Return [X, Y] of the center of cell containing provided text 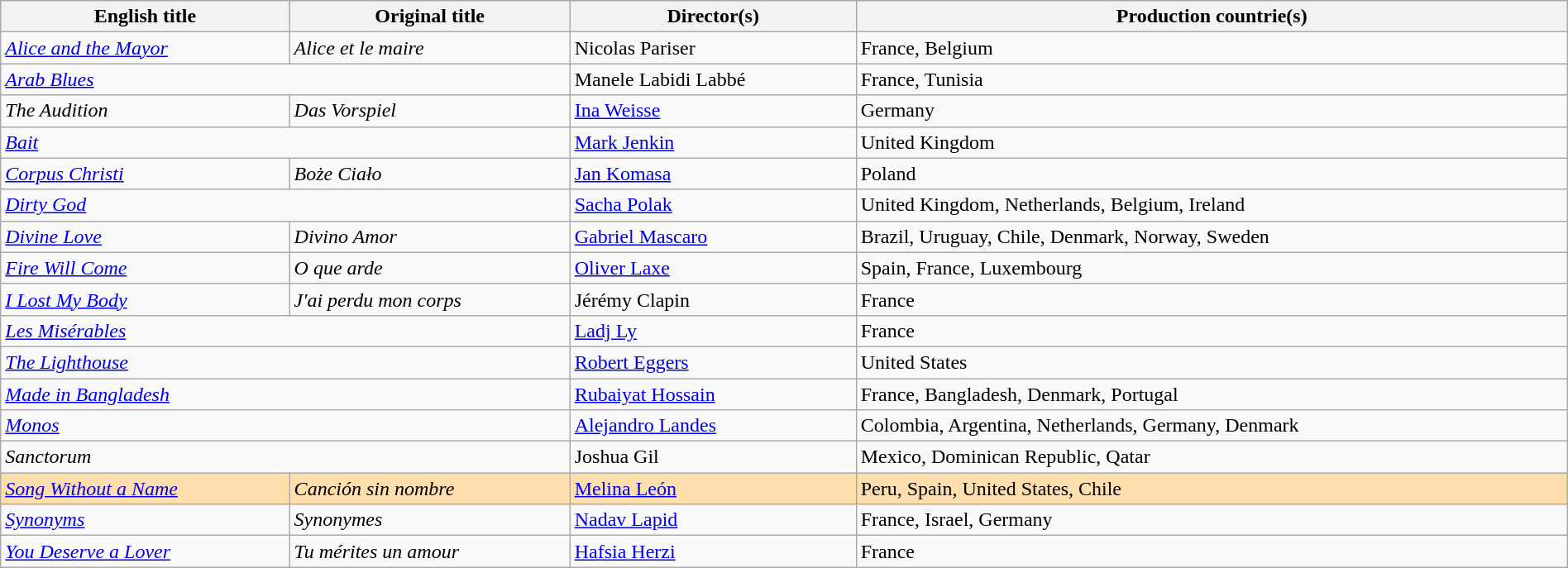
Synonyms [146, 520]
United Kingdom [1212, 142]
France, Tunisia [1212, 79]
Alice and the Mayor [146, 48]
Synonymes [430, 520]
Das Vorspiel [430, 111]
Robert Eggers [713, 362]
Mark Jenkin [713, 142]
Nicolas Pariser [713, 48]
Oliver Laxe [713, 268]
Canción sin nombre [430, 489]
Sacha Polak [713, 205]
France, Israel, Germany [1212, 520]
Melina León [713, 489]
France, Belgium [1212, 48]
Jérémy Clapin [713, 299]
Divine Love [146, 236]
Brazil, Uruguay, Chile, Denmark, Norway, Sweden [1212, 236]
Bait [285, 142]
Tu mérites un amour [430, 551]
Les Misérables [285, 331]
Alejandro Landes [713, 426]
English title [146, 17]
Ladj Ly [713, 331]
Corpus Christi [146, 174]
Manele Labidi Labbé [713, 79]
Hafsia Herzi [713, 551]
Poland [1212, 174]
Dirty God [285, 205]
Gabriel Mascaro [713, 236]
The Lighthouse [285, 362]
Alice et le maire [430, 48]
Monos [285, 426]
Original title [430, 17]
Song Without a Name [146, 489]
Director(s) [713, 17]
Boże Ciało [430, 174]
Fire Will Come [146, 268]
Jan Komasa [713, 174]
United Kingdom, Netherlands, Belgium, Ireland [1212, 205]
Production countrie(s) [1212, 17]
Colombia, Argentina, Netherlands, Germany, Denmark [1212, 426]
The Audition [146, 111]
I Lost My Body [146, 299]
Ina Weisse [713, 111]
Made in Bangladesh [285, 394]
Divino Amor [430, 236]
You Deserve a Lover [146, 551]
Mexico, Dominican Republic, Qatar [1212, 457]
United States [1212, 362]
Sanctorum [285, 457]
Rubaiyat Hossain [713, 394]
Peru, Spain, United States, Chile [1212, 489]
Joshua Gil [713, 457]
Arab Blues [285, 79]
Germany [1212, 111]
Nadav Lapid [713, 520]
France, Bangladesh, Denmark, Portugal [1212, 394]
J'ai perdu mon corps [430, 299]
O que arde [430, 268]
Spain, France, Luxembourg [1212, 268]
